Return [x, y] of the center of cell containing provided text 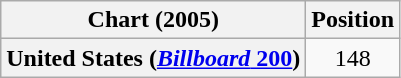
Position [353, 20]
148 [353, 58]
Chart (2005) [154, 20]
United States (Billboard 200) [154, 58]
